Determine the [X, Y] coordinate at the center of the cell enclosing the given text.  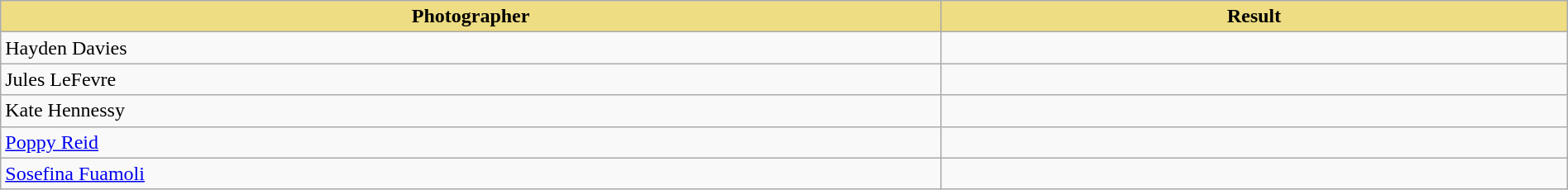
Jules LeFevre [471, 79]
Poppy Reid [471, 142]
Photographer [471, 17]
Sosefina Fuamoli [471, 173]
Hayden Davies [471, 48]
Kate Hennessy [471, 111]
Result [1254, 17]
